Extract the (x, y) coordinate from the center of the cell holding the provided text.  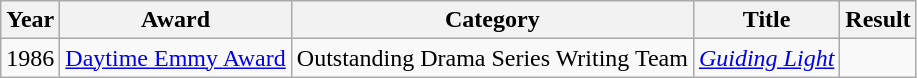
Year (30, 20)
Daytime Emmy Award (176, 58)
Award (176, 20)
Outstanding Drama Series Writing Team (492, 58)
Guiding Light (766, 58)
Category (492, 20)
Title (766, 20)
1986 (30, 58)
Result (878, 20)
